Return [x, y] of the center of cell containing provided text 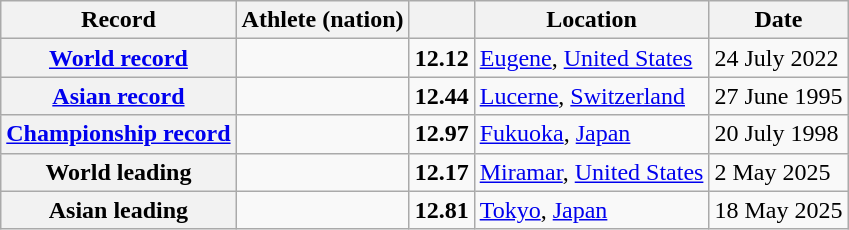
World record [118, 58]
World leading [118, 172]
24 July 2022 [778, 58]
Date [778, 20]
12.97 [442, 134]
12.12 [442, 58]
2 May 2025 [778, 172]
12.17 [442, 172]
18 May 2025 [778, 210]
Tokyo, Japan [592, 210]
Fukuoka, Japan [592, 134]
Asian record [118, 96]
Location [592, 20]
12.44 [442, 96]
Lucerne, Switzerland [592, 96]
Record [118, 20]
12.81 [442, 210]
27 June 1995 [778, 96]
Asian leading [118, 210]
Championship record [118, 134]
20 July 1998 [778, 134]
Eugene, United States [592, 58]
Miramar, United States [592, 172]
Athlete (nation) [322, 20]
